Extract the [x, y] coordinate from the center of the cell holding the provided text.  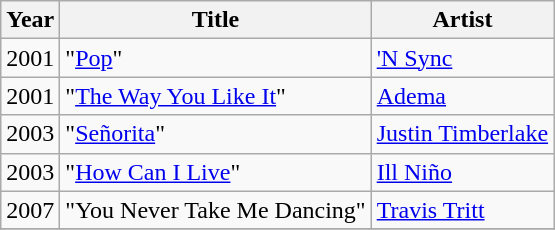
"The Way You Like It" [216, 96]
'N Sync [462, 58]
2007 [30, 210]
"Pop" [216, 58]
"You Never Take Me Dancing" [216, 210]
"How Can I Live" [216, 172]
Artist [462, 20]
Travis Tritt [462, 210]
Justin Timberlake [462, 134]
"Señorita" [216, 134]
Year [30, 20]
Adema [462, 96]
Title [216, 20]
Ill Niño [462, 172]
